Determine the [X, Y] coordinate at the center of the cell enclosing the given text.  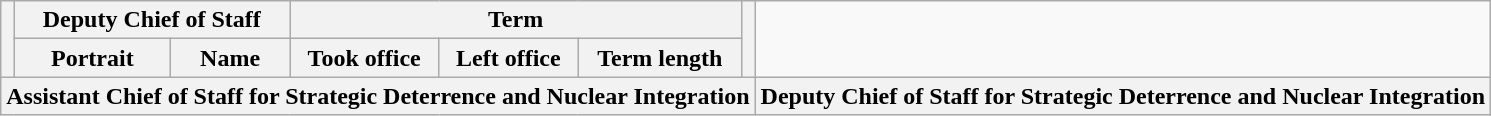
Deputy Chief of Staff [152, 20]
Portrait [92, 58]
Left office [508, 58]
Deputy Chief of Staff for Strategic Deterrence and Nuclear Integration [1123, 96]
Took office [364, 58]
Term length [660, 58]
Assistant Chief of Staff for Strategic Deterrence and Nuclear Integration [378, 96]
Term [516, 20]
Name [230, 58]
